Determine the [x, y] coordinate at the center of the cell enclosing the given text.  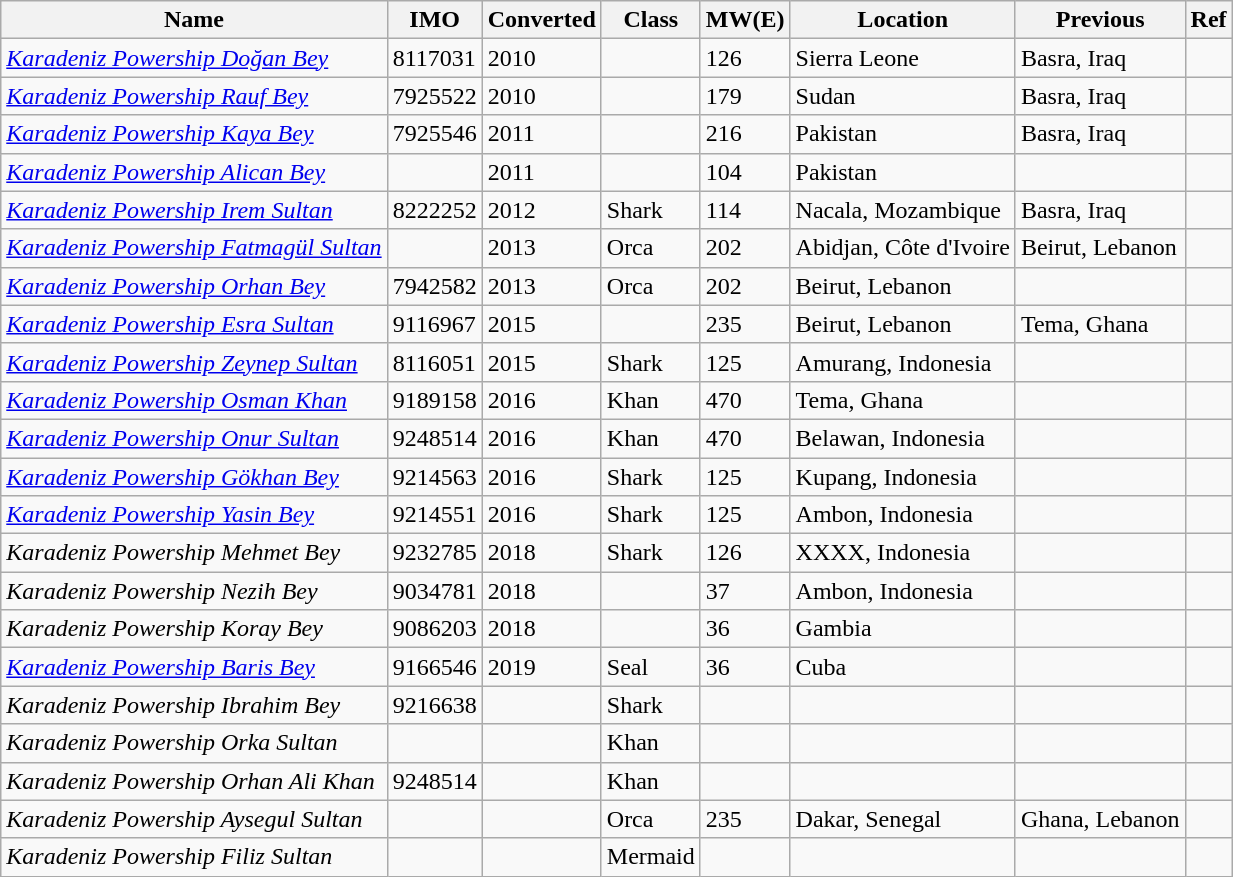
Karadeniz Powership Baris Bey [194, 667]
7925522 [434, 96]
Mermaid [650, 857]
Sudan [902, 96]
Seal [650, 667]
Converted [542, 20]
Ghana, Lebanon [1100, 819]
Karadeniz Powership Zeynep Sultan [194, 362]
Karadeniz Powership Orhan Bey [194, 286]
Abidjan, Côte d'Ivoire [902, 248]
Belawan, Indonesia [902, 438]
Karadeniz Powership Orhan Ali Khan [194, 781]
Karadeniz Powership Yasin Bey [194, 515]
Previous [1100, 20]
Sierra Leone [902, 58]
Karadeniz Powership Kaya Bey [194, 134]
8116051 [434, 362]
Amurang, Indonesia [902, 362]
IMO [434, 20]
Name [194, 20]
9166546 [434, 667]
2012 [542, 210]
114 [745, 210]
2019 [542, 667]
216 [745, 134]
Karadeniz Powership Osman Khan [194, 400]
179 [745, 96]
Ref [1208, 20]
9214563 [434, 477]
Kupang, Indonesia [902, 477]
Cuba [902, 667]
Karadeniz Powership Orka Sultan [194, 743]
37 [745, 591]
9034781 [434, 591]
9116967 [434, 324]
7925546 [434, 134]
Karadeniz Powership Aysegul Sultan [194, 819]
9189158 [434, 400]
8117031 [434, 58]
9214551 [434, 515]
Class [650, 20]
XXXX, Indonesia [902, 553]
9086203 [434, 629]
Karadeniz Powership Doğan Bey [194, 58]
Nacala, Mozambique [902, 210]
Karadeniz Powership Alican Bey [194, 172]
Karadeniz Powership Esra Sultan [194, 324]
Karadeniz Powership Gökhan Bey [194, 477]
9216638 [434, 705]
Gambia [902, 629]
7942582 [434, 286]
Karadeniz Powership Ibrahim Bey [194, 705]
9232785 [434, 553]
Karadeniz Powership Koray Bey [194, 629]
Karadeniz Powership Mehmet Bey [194, 553]
Karadeniz Powership Irem Sultan [194, 210]
Karadeniz Powership Onur Sultan [194, 438]
Dakar, Senegal [902, 819]
Karadeniz Powership Rauf Bey [194, 96]
Karadeniz Powership Filiz Sultan [194, 857]
8222252 [434, 210]
104 [745, 172]
Location [902, 20]
Karadeniz Powership Nezih Bey [194, 591]
Karadeniz Powership Fatmagül Sultan [194, 248]
MW(E) [745, 20]
